Identify which cell holds the provided text, then report its (X, Y) central coordinate. 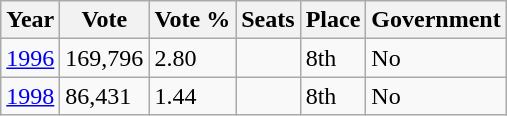
2.80 (192, 58)
1.44 (192, 96)
Vote % (192, 20)
1996 (30, 58)
Year (30, 20)
169,796 (104, 58)
Place (333, 20)
Government (436, 20)
1998 (30, 96)
Vote (104, 20)
86,431 (104, 96)
Seats (268, 20)
